From the cell containing the given text, extract its center point as [X, Y] coordinate. 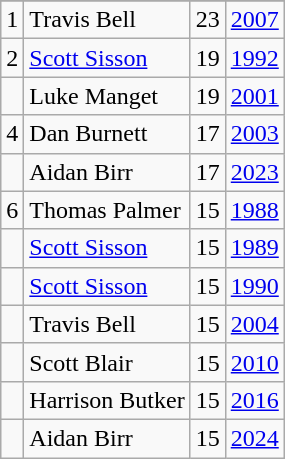
1988 [254, 210]
2010 [254, 362]
23 [208, 20]
Dan Burnett [107, 134]
1990 [254, 286]
2016 [254, 400]
4 [12, 134]
2023 [254, 172]
1 [12, 20]
Scott Blair [107, 362]
1992 [254, 58]
Harrison Butker [107, 400]
2003 [254, 134]
2004 [254, 324]
6 [12, 210]
2 [12, 58]
1989 [254, 248]
2024 [254, 438]
2001 [254, 96]
Luke Manget [107, 96]
Thomas Palmer [107, 210]
2007 [254, 20]
